Provide the (x, y) coordinate of the cell's center where the given text is located.  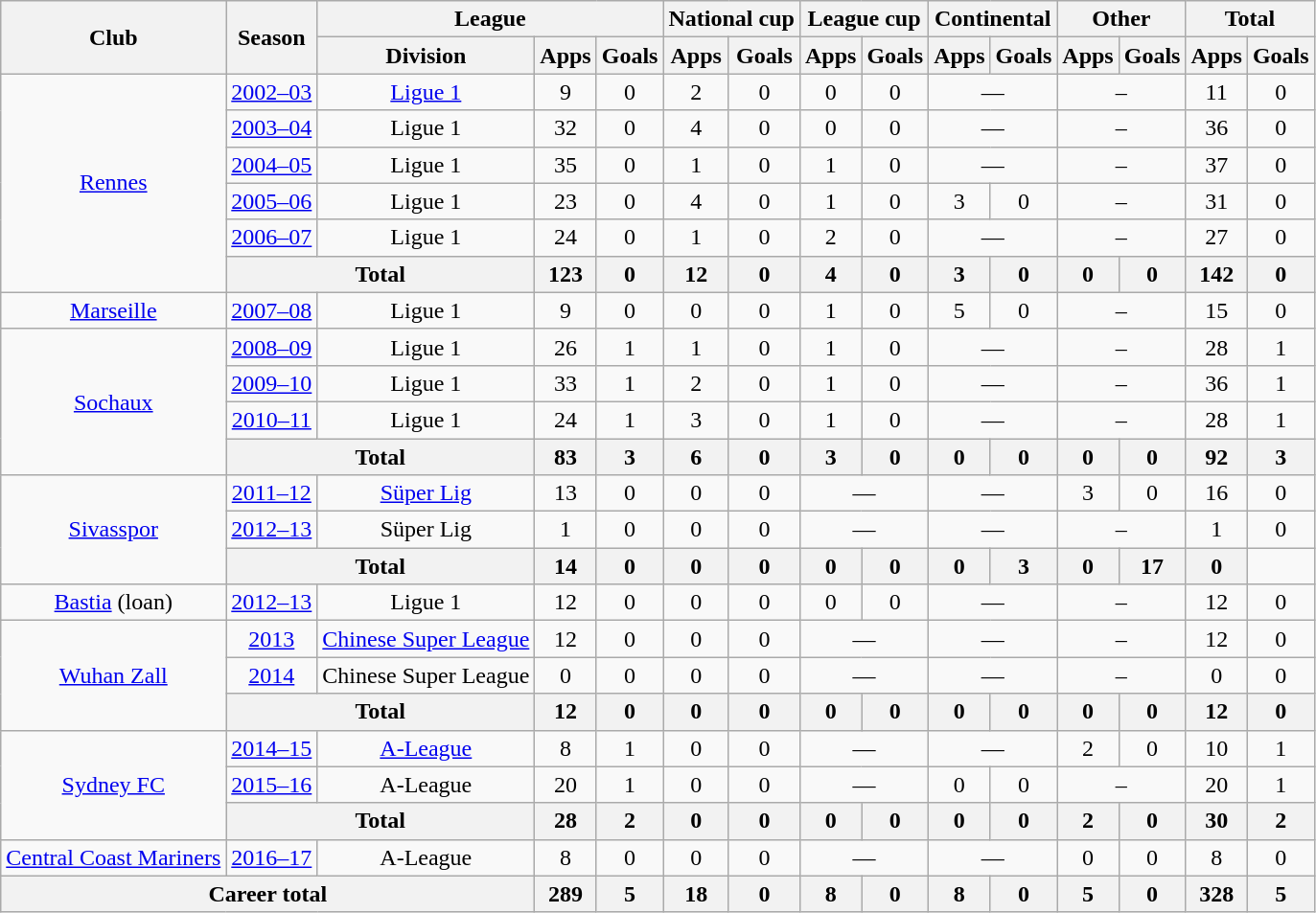
30 (1216, 821)
15 (1216, 310)
Club (113, 37)
35 (566, 165)
Season (272, 37)
14 (566, 566)
13 (566, 493)
2003–04 (272, 128)
National cup (731, 19)
17 (1152, 566)
10 (1216, 748)
2008–09 (272, 347)
2013 (272, 639)
2015–16 (272, 785)
2007–08 (272, 310)
League cup (864, 19)
Sivasspor (113, 530)
Sochaux (113, 401)
League (491, 19)
31 (1216, 201)
Bastia (loan) (113, 603)
2014–15 (272, 748)
Other (1121, 19)
2009–10 (272, 383)
37 (1216, 165)
2016–17 (272, 857)
Central Coast Mariners (113, 857)
32 (566, 128)
11 (1216, 92)
18 (696, 894)
Marseille (113, 310)
Continental (993, 19)
83 (566, 457)
Wuhan Zall (113, 675)
123 (566, 274)
2011–12 (272, 493)
Division (426, 56)
2002–03 (272, 92)
Career total (268, 894)
92 (1216, 457)
2010–11 (272, 420)
328 (1216, 894)
33 (566, 383)
6 (696, 457)
26 (566, 347)
Rennes (113, 183)
2006–07 (272, 238)
2005–06 (272, 201)
27 (1216, 238)
16 (1216, 493)
289 (566, 894)
2014 (272, 675)
23 (566, 201)
2004–05 (272, 165)
142 (1216, 274)
Sydney FC (113, 785)
